From the cell containing the given text, extract its center point as (X, Y) coordinate. 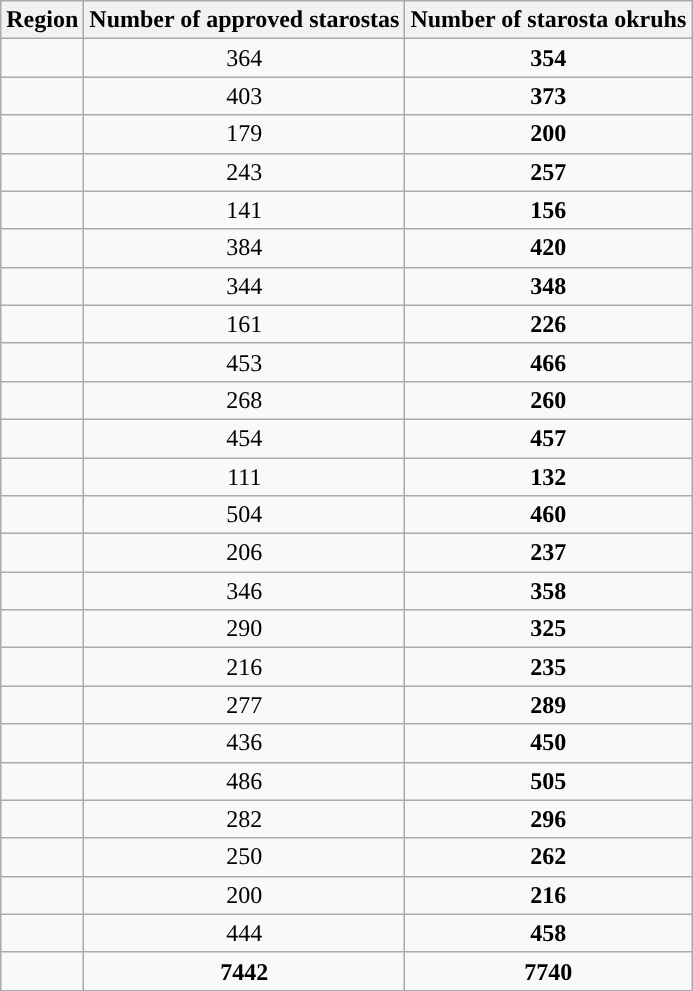
373 (548, 96)
156 (548, 210)
277 (244, 705)
325 (548, 629)
344 (244, 286)
458 (548, 933)
Number of starosta okruhs (548, 20)
486 (244, 781)
460 (548, 515)
296 (548, 819)
111 (244, 477)
226 (548, 324)
Region (42, 20)
7740 (548, 971)
454 (244, 438)
Number of approved starostas (244, 20)
179 (244, 134)
243 (244, 172)
260 (548, 400)
358 (548, 591)
346 (244, 591)
7442 (244, 971)
132 (548, 477)
505 (548, 781)
235 (548, 667)
268 (244, 400)
257 (548, 172)
450 (548, 743)
282 (244, 819)
453 (244, 362)
237 (548, 553)
403 (244, 96)
466 (548, 362)
364 (244, 58)
457 (548, 438)
289 (548, 705)
206 (244, 553)
420 (548, 248)
444 (244, 933)
354 (548, 58)
504 (244, 515)
141 (244, 210)
384 (244, 248)
436 (244, 743)
290 (244, 629)
262 (548, 857)
161 (244, 324)
348 (548, 286)
250 (244, 857)
